For the text-containing cell, return its midpoint in [X, Y] coordinate format. 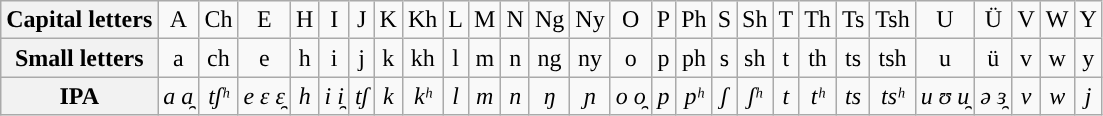
I [334, 20]
S [724, 20]
Tsh [892, 20]
ch [218, 58]
H [305, 20]
e [264, 58]
o [630, 58]
u ʊ u̯ [945, 96]
i i̯ [334, 96]
E [264, 20]
kh [422, 58]
Ny [590, 20]
P [663, 20]
th [818, 58]
tsh [892, 58]
Ph [694, 20]
L [456, 20]
tʃʰ [218, 96]
tʰ [818, 96]
Y [1088, 20]
K [388, 20]
a a̯ [178, 96]
i [334, 58]
y [1088, 58]
e ɛ ɛ̯ [264, 96]
U [945, 20]
Capital letters [80, 20]
ny [590, 58]
ə ɜ̯ [994, 96]
o o̯ [630, 96]
ph [694, 58]
W [1057, 20]
kʰ [422, 96]
Ch [218, 20]
ʃ [724, 96]
Sh [755, 20]
ü [994, 58]
tsʰ [892, 96]
sh [755, 58]
J [362, 20]
ɲ [590, 96]
tʃ [362, 96]
ŋ [549, 96]
Ts [852, 20]
s [724, 58]
N [515, 20]
Small letters [80, 58]
T [786, 20]
A [178, 20]
Th [818, 20]
M [485, 20]
V [1026, 20]
pʰ [694, 96]
O [630, 20]
Kh [422, 20]
Ng [549, 20]
IPA [80, 96]
ʃʰ [755, 96]
Ü [994, 20]
u [945, 58]
a [178, 58]
ng [549, 58]
